Identify which cell holds the provided text, then report its [x, y] central coordinate. 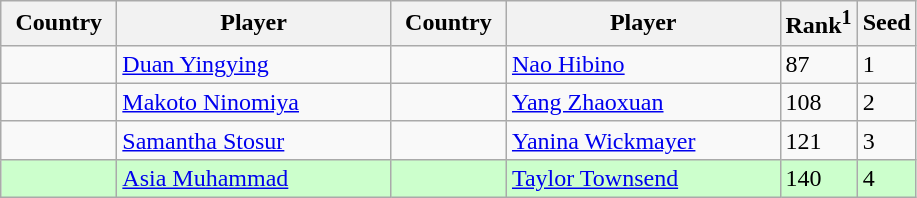
Asia Muhammad [254, 178]
Rank1 [818, 24]
Yang Zhaoxuan [643, 102]
2 [886, 102]
108 [818, 102]
Samantha Stosur [254, 140]
4 [886, 178]
121 [818, 140]
Seed [886, 24]
Makoto Ninomiya [254, 102]
87 [818, 64]
Nao Hibino [643, 64]
Taylor Townsend [643, 178]
Duan Yingying [254, 64]
1 [886, 64]
3 [886, 140]
Yanina Wickmayer [643, 140]
140 [818, 178]
